Extract the (x, y) coordinate from the center of the cell holding the provided text.  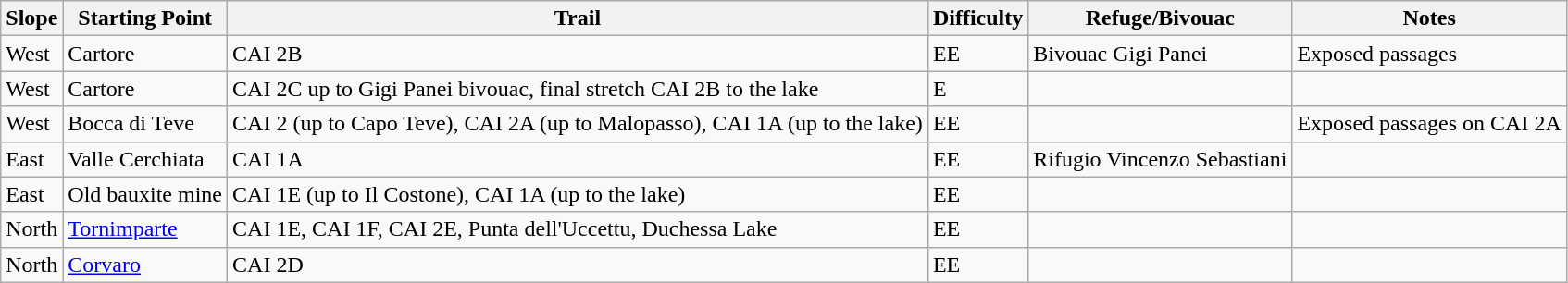
Valle Cerchiata (145, 159)
Exposed passages (1429, 54)
Tornimparte (145, 229)
Trail (578, 18)
Slope (31, 18)
Old bauxite mine (145, 194)
CAI 2B (578, 54)
Bocca di Teve (145, 124)
E (977, 89)
CAI 1A (578, 159)
CAI 2C up to Gigi Panei bivouac, final stretch CAI 2B to the lake (578, 89)
Refuge/Bivouac (1161, 18)
Rifugio Vincenzo Sebastiani (1161, 159)
CAI 2D (578, 265)
Notes (1429, 18)
Bivouac Gigi Panei (1161, 54)
Difficulty (977, 18)
Corvaro (145, 265)
CAI 1E (up to Il Costone), CAI 1A (up to the lake) (578, 194)
CAI 2 (up to Capo Teve), CAI 2A (up to Malopasso), CAI 1A (up to the lake) (578, 124)
Starting Point (145, 18)
Exposed passages on CAI 2A (1429, 124)
CAI 1E, CAI 1F, CAI 2E, Punta dell'Uccettu, Duchessa Lake (578, 229)
